Find where the given text appears and provide that cell's center as [x, y] coordinate. 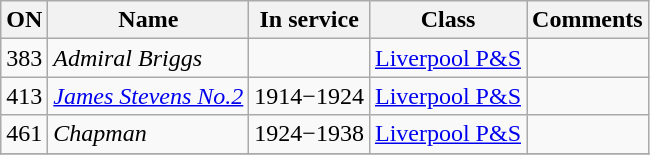
383 [24, 58]
1914−1924 [310, 96]
James Stevens No.2 [148, 96]
Chapman [148, 134]
413 [24, 96]
ON [24, 20]
Comments [588, 20]
Name [148, 20]
461 [24, 134]
In service [310, 20]
1924−1938 [310, 134]
Class [448, 20]
Admiral Briggs [148, 58]
